Search for the cell housing the specified text and yield its (X, Y) center coordinate. 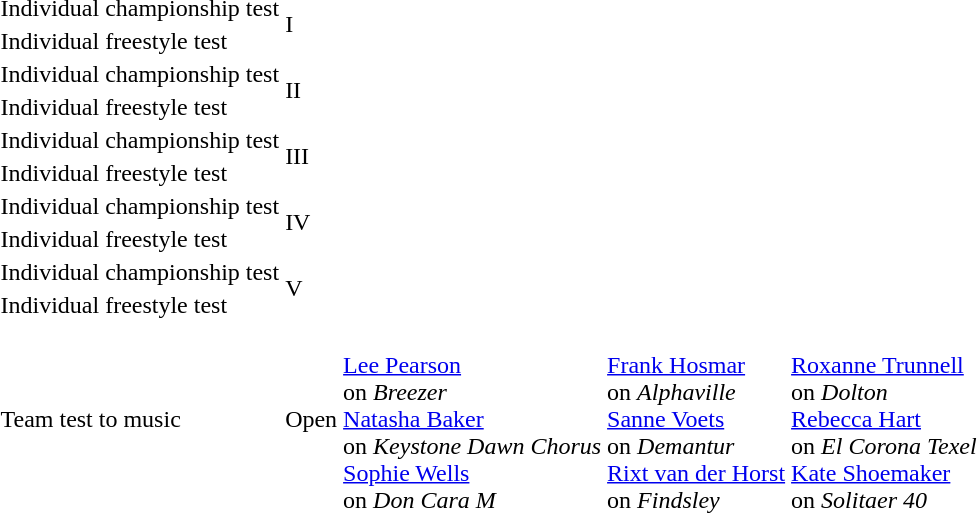
V (312, 288)
III (312, 156)
IV (312, 222)
II (312, 90)
